Scan for the cell matching the given text and deliver its [X, Y] coordinate at center. 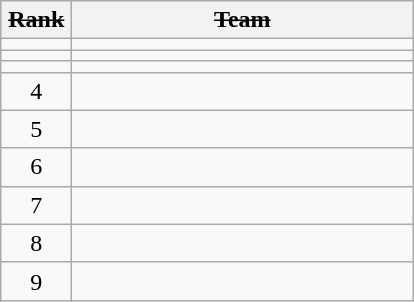
6 [36, 167]
8 [36, 243]
Team [242, 20]
4 [36, 91]
Rank [36, 20]
7 [36, 205]
5 [36, 129]
9 [36, 281]
